Capture the cell that displays the provided text and extract its (x, y) central coordinate. 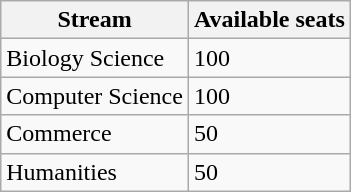
Biology Science (95, 58)
Computer Science (95, 96)
Available seats (269, 20)
Commerce (95, 134)
Humanities (95, 172)
Stream (95, 20)
